Search for the cell housing the specified text and yield its [x, y] center coordinate. 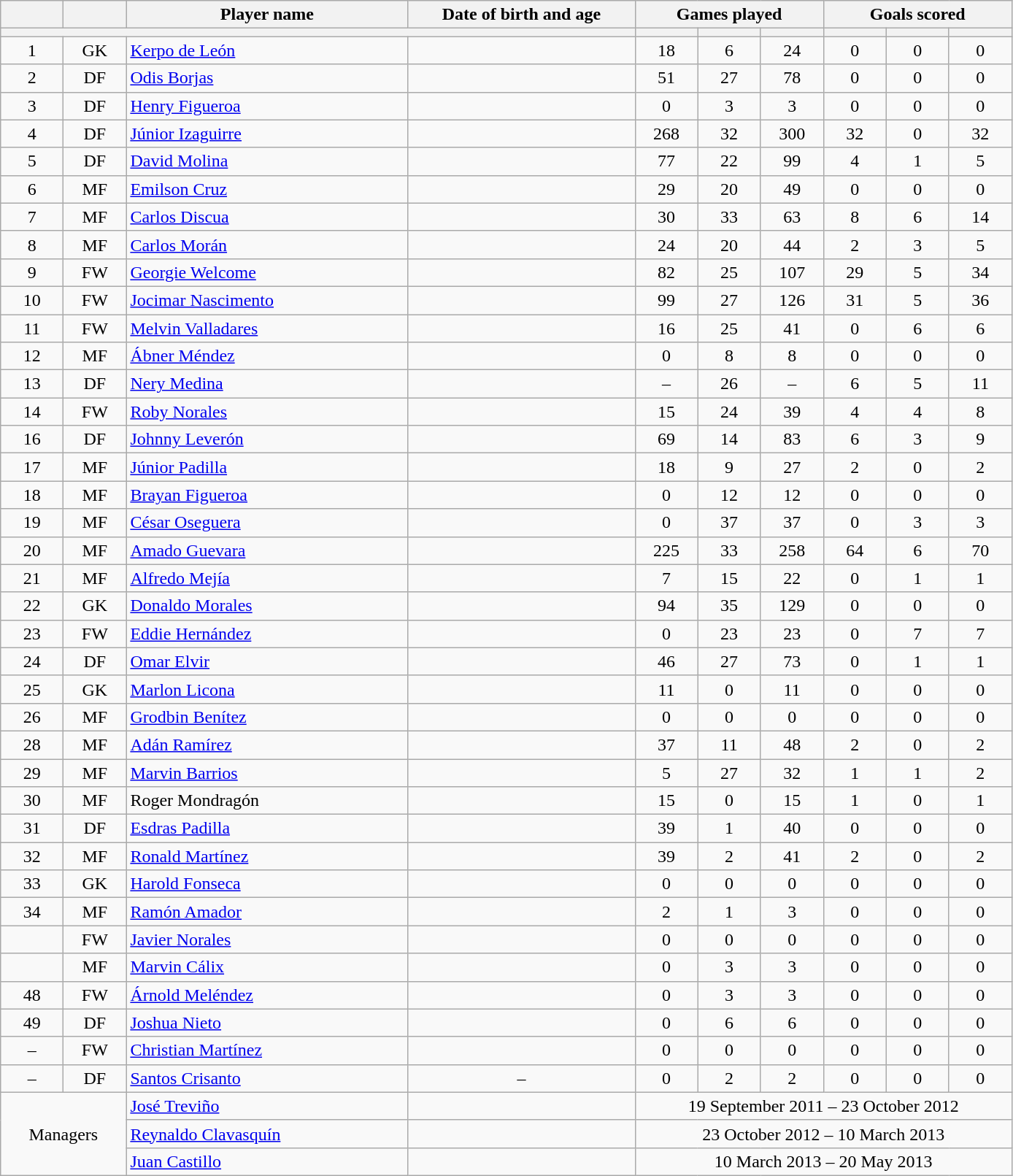
Juan Castillo [267, 1161]
10 [32, 300]
Games played [729, 15]
César Oseguera [267, 523]
Henry Figueroa [267, 106]
64 [855, 550]
107 [792, 272]
46 [666, 661]
300 [792, 134]
Carlos Discua [267, 217]
Esdras Padilla [267, 829]
Adán Ramírez [267, 745]
Ronald Martínez [267, 856]
Christian Martínez [267, 1050]
Júnior Izaguirre [267, 134]
Marvin Barrios [267, 773]
Grodbin Benítez [267, 717]
36 [980, 300]
78 [792, 78]
Player name [267, 15]
44 [792, 245]
Ábner Méndez [267, 356]
225 [666, 550]
Ramón Amador [267, 912]
José Treviño [267, 1106]
77 [666, 161]
Júnior Padilla [267, 467]
Alfredo Mejía [267, 578]
63 [792, 217]
Georgie Welcome [267, 272]
Roby Norales [267, 412]
Harold Fonseca [267, 884]
83 [792, 439]
Goals scored [917, 15]
David Molina [267, 161]
28 [32, 745]
82 [666, 272]
Roger Mondragón [267, 801]
Melvin Valladares [267, 328]
Odis Borjas [267, 78]
23 October 2012 – 10 March 2013 [823, 1134]
Jocimar Nascimento [267, 300]
Carlos Morán [267, 245]
17 [32, 467]
Amado Guevara [267, 550]
Joshua Nieto [267, 1023]
Emilson Cruz [267, 189]
73 [792, 661]
10 March 2013 – 20 May 2013 [823, 1161]
13 [32, 384]
Johnny Leverón [267, 439]
Donaldo Morales [267, 606]
Eddie Hernández [267, 634]
Managers [63, 1134]
Date of birth and age [521, 15]
Santos Crisanto [267, 1078]
Reynaldo Clavasquín [267, 1134]
129 [792, 606]
Árnold Meléndez [267, 995]
69 [666, 439]
40 [792, 829]
51 [666, 78]
70 [980, 550]
Marvin Cálix [267, 967]
Marlon Licona [267, 689]
258 [792, 550]
Javier Norales [267, 939]
268 [666, 134]
Brayan Figueroa [267, 495]
35 [729, 606]
Omar Elvir [267, 661]
Nery Medina [267, 384]
21 [32, 578]
94 [666, 606]
19 September 2011 – 23 October 2012 [823, 1106]
19 [32, 523]
Kerpo de León [267, 50]
126 [792, 300]
